Scan for the cell matching the given text and deliver its (X, Y) coordinate at center. 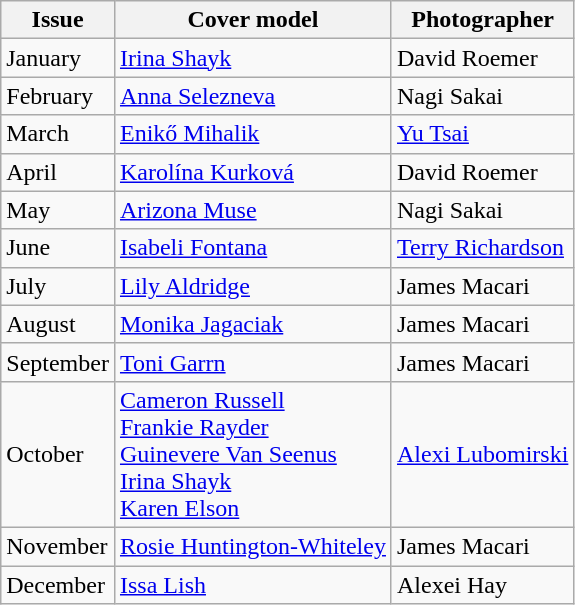
June (58, 248)
August (58, 324)
Issue (58, 20)
Lily Aldridge (252, 286)
Enikő Mihalik (252, 134)
Isabeli Fontana (252, 248)
February (58, 96)
Anna Selezneva (252, 96)
October (58, 454)
Irina Shayk (252, 58)
Terry Richardson (482, 248)
Photographer (482, 20)
May (58, 210)
Yu Tsai (482, 134)
Cameron RussellFrankie RayderGuinevere Van SeenusIrina ShaykKaren Elson (252, 454)
July (58, 286)
Issa Lish (252, 585)
Arizona Muse (252, 210)
January (58, 58)
September (58, 362)
Toni Garrn (252, 362)
Alexei Hay (482, 585)
December (58, 585)
November (58, 546)
Karolína Kurková (252, 172)
Monika Jagaciak (252, 324)
April (58, 172)
Rosie Huntington-Whiteley (252, 546)
Cover model (252, 20)
March (58, 134)
Alexi Lubomirski (482, 454)
